Return the [x, y] coordinate for the center point of the cell that contains the specified text.  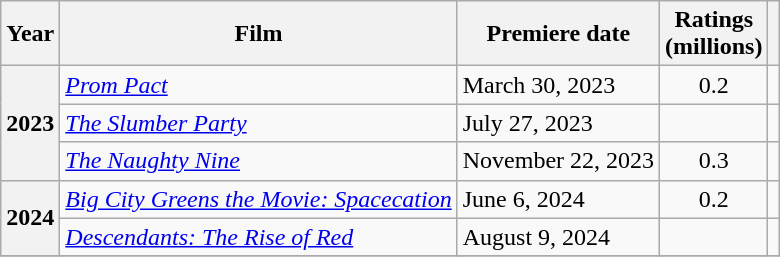
Film [258, 34]
June 6, 2024 [558, 199]
The Slumber Party [258, 123]
July 27, 2023 [558, 123]
2024 [30, 218]
Prom Pact [258, 85]
August 9, 2024 [558, 237]
Descendants: The Rise of Red [258, 237]
Premiere date [558, 34]
Ratings(millions) [714, 34]
The Naughty Nine [258, 161]
Year [30, 34]
0.3 [714, 161]
November 22, 2023 [558, 161]
March 30, 2023 [558, 85]
Big City Greens the Movie: Spacecation [258, 199]
2023 [30, 123]
